Return the [x, y] coordinate for the center point of the cell that contains the specified text.  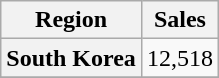
12,518 [180, 58]
Region [72, 20]
Sales [180, 20]
South Korea [72, 58]
